Provide the [X, Y] coordinate of the cell's center where the given text is located.  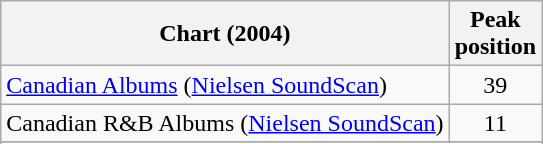
Peakposition [495, 34]
Canadian Albums (Nielsen SoundScan) [225, 85]
Canadian R&B Albums (Nielsen SoundScan) [225, 123]
Chart (2004) [225, 34]
11 [495, 123]
39 [495, 85]
